Extract the [x, y] coordinate from the center of the cell holding the provided text.  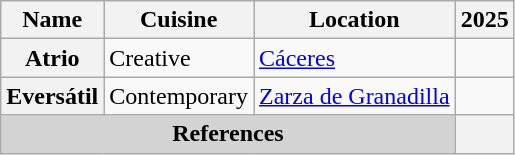
Cuisine [179, 20]
Eversátil [52, 96]
References [228, 134]
Zarza de Granadilla [355, 96]
Cáceres [355, 58]
Creative [179, 58]
2025 [484, 20]
Name [52, 20]
Location [355, 20]
Atrio [52, 58]
Contemporary [179, 96]
